From the cell containing the given text, extract its center point as (x, y) coordinate. 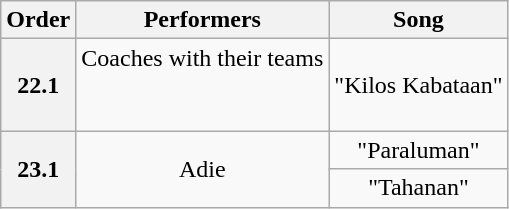
Order (38, 20)
Adie (202, 169)
"Kilos Kabataan" (418, 85)
Coaches with their teams (202, 85)
22.1 (38, 85)
Performers (202, 20)
Song (418, 20)
"Paraluman" (418, 150)
23.1 (38, 169)
"Tahanan" (418, 188)
